Identify which cell holds the provided text, then report its (x, y) central coordinate. 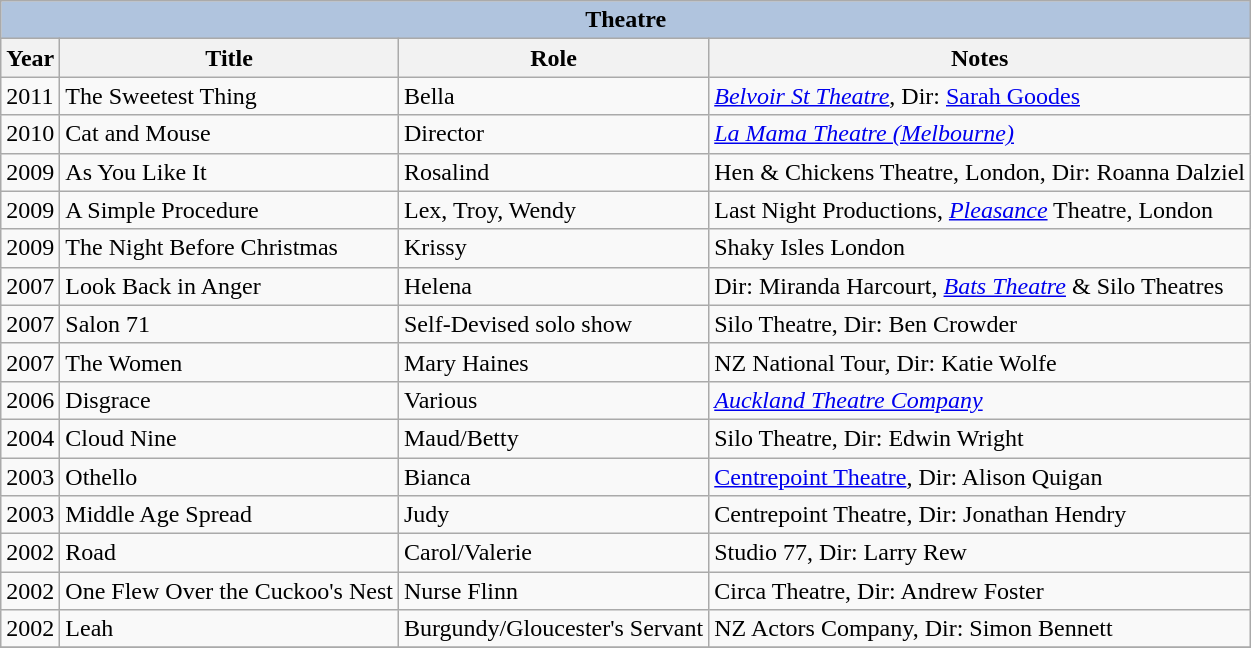
The Women (230, 362)
2011 (30, 96)
Carol/Valerie (553, 553)
Auckland Theatre Company (980, 400)
The Sweetest Thing (230, 96)
The Night Before Christmas (230, 248)
Last Night Productions, Pleasance Theatre, London (980, 210)
NZ Actors Company, Dir: Simon Bennett (980, 629)
Look Back in Anger (230, 286)
Various (553, 400)
Centrepoint Theatre, Dir: Alison Quigan (980, 477)
Mary Haines (553, 362)
As You Like It (230, 172)
2004 (30, 438)
Leah (230, 629)
Hen & Chickens Theatre, London, Dir: Roanna Dalziel (980, 172)
Self-Devised solo show (553, 324)
Rosalind (553, 172)
Centrepoint Theatre, Dir: Jonathan Hendry (980, 515)
Cloud Nine (230, 438)
A Simple Procedure (230, 210)
Othello (230, 477)
La Mama Theatre (Melbourne) (980, 134)
Circa Theatre, Dir: Andrew Foster (980, 591)
Cat and Mouse (230, 134)
Bella (553, 96)
Role (553, 58)
Silo Theatre, Dir: Edwin Wright (980, 438)
Middle Age Spread (230, 515)
Krissy (553, 248)
One Flew Over the Cuckoo's Nest (230, 591)
Title (230, 58)
2010 (30, 134)
Road (230, 553)
2006 (30, 400)
Shaky Isles London (980, 248)
Studio 77, Dir: Larry Rew (980, 553)
Dir: Miranda Harcourt, Bats Theatre & Silo Theatres (980, 286)
Salon 71 (230, 324)
NZ National Tour, Dir: Katie Wolfe (980, 362)
Disgrace (230, 400)
Judy (553, 515)
Helena (553, 286)
Notes (980, 58)
Belvoir St Theatre, Dir: Sarah Goodes (980, 96)
Bianca (553, 477)
Director (553, 134)
Nurse Flinn (553, 591)
Silo Theatre, Dir: Ben Crowder (980, 324)
Burgundy/Gloucester's Servant (553, 629)
Lex, Troy, Wendy (553, 210)
Year (30, 58)
Theatre (626, 20)
Maud/Betty (553, 438)
